Return (X, Y) of the center of cell containing provided text 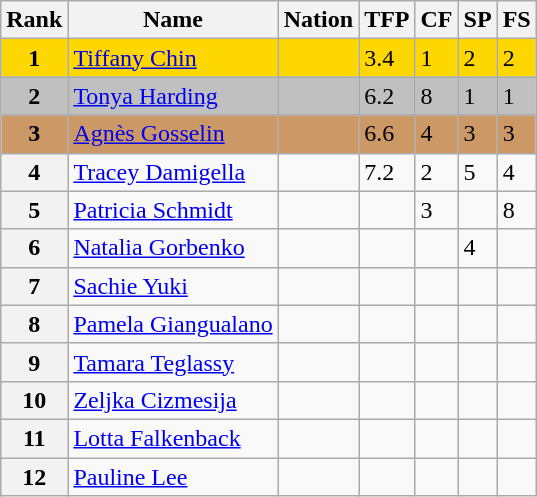
Sachie Yuki (173, 286)
Tracey Damigella (173, 172)
6 (34, 248)
Tamara Teglassy (173, 362)
6.2 (387, 96)
7.2 (387, 172)
12 (34, 477)
Zeljka Cizmesija (173, 400)
Nation (318, 20)
TFP (387, 20)
Lotta Falkenback (173, 438)
9 (34, 362)
3.4 (387, 58)
Rank (34, 20)
7 (34, 286)
Agnès Gosselin (173, 134)
Pauline Lee (173, 477)
6.6 (387, 134)
Pamela Giangualano (173, 324)
Name (173, 20)
Tiffany Chin (173, 58)
CF (436, 20)
Patricia Schmidt (173, 210)
FS (516, 20)
10 (34, 400)
Natalia Gorbenko (173, 248)
11 (34, 438)
Tonya Harding (173, 96)
SP (478, 20)
